Return the (X, Y) coordinate for the center point of the cell that contains the specified text.  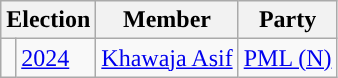
Member (167, 20)
2024 (56, 58)
Party (288, 20)
Election (48, 20)
Khawaja Asif (167, 58)
PML (N) (288, 58)
